Detect which cell encompasses the target text, then output its (x, y) center coordinate. 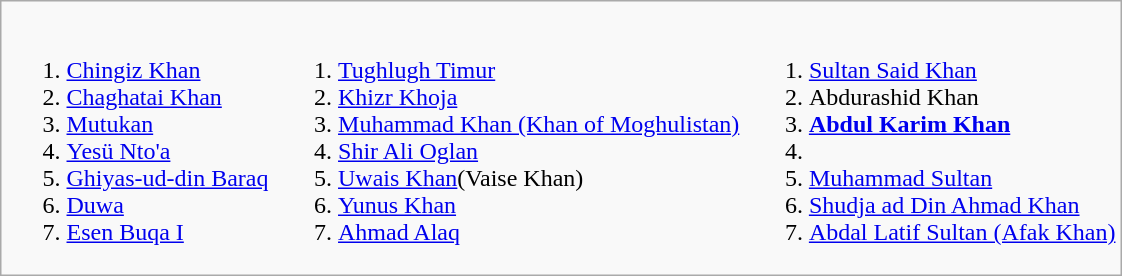
Sultan Said Khan Abdurashid Khan Abdul Karim Khan Muhammad Sultan Shudja ad Din Ahmad Khan Abdal Latif Sultan (Afak Khan) (932, 138)
Chingiz Khan Chaghatai Khan Mutukan Yesü Nto'a Ghiyas-ud-din Baraq Duwa Esen Buqa I (137, 138)
Tughlugh Timur Khizr Khoja Muhammad Khan (Khan of Moghulistan) Shir Ali Oglan Uwais Khan(Vaise Khan) Yunus Khan Ahmad Alaq (508, 138)
